Provide the [x, y] coordinate of the cell's center where the given text is located.  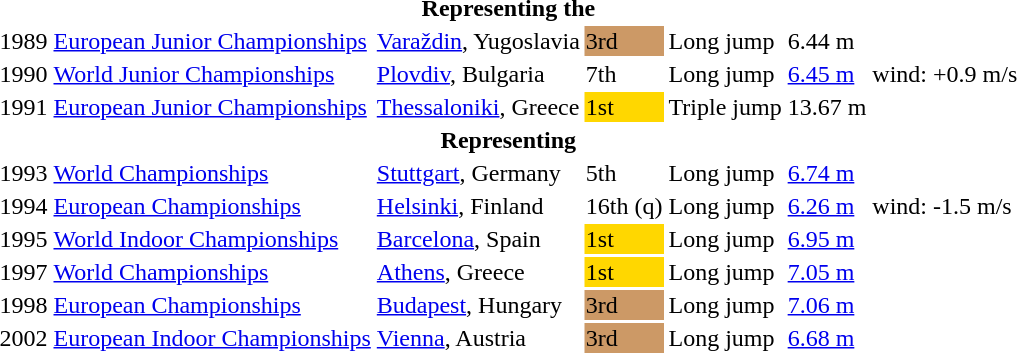
7.05 m [827, 272]
7th [624, 74]
Vienna, Austria [478, 338]
13.67 m [827, 107]
World Junior Championships [212, 74]
Helsinki, Finland [478, 206]
5th [624, 173]
Thessaloniki, Greece [478, 107]
Athens, Greece [478, 272]
Budapest, Hungary [478, 305]
6.26 m [827, 206]
World Indoor Championships [212, 239]
Plovdiv, Bulgaria [478, 74]
6.44 m [827, 41]
6.74 m [827, 173]
7.06 m [827, 305]
6.45 m [827, 74]
6.68 m [827, 338]
Triple jump [725, 107]
European Indoor Championships [212, 338]
Stuttgart, Germany [478, 173]
6.95 m [827, 239]
Varaždin, Yugoslavia [478, 41]
16th (q) [624, 206]
Barcelona, Spain [478, 239]
